Search for the cell housing the specified text and yield its [X, Y] center coordinate. 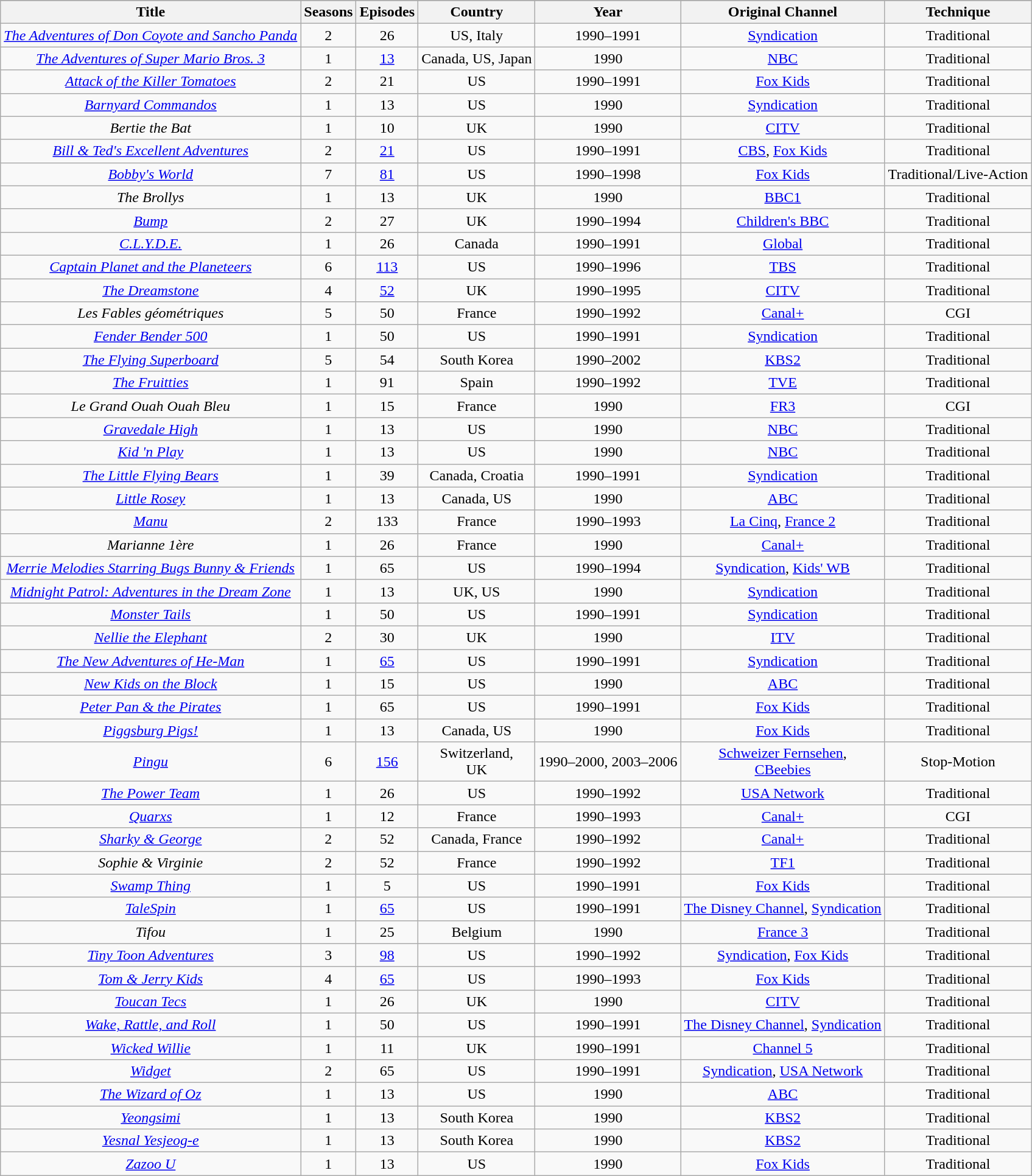
Wicked Willie [151, 1048]
Year [608, 12]
UK, US [477, 591]
1990–1995 [608, 290]
Manu [151, 522]
C.L.Y.D.E. [151, 243]
7 [329, 174]
54 [387, 360]
Stop-Motion [958, 762]
Midnight Patrol: Adventures in the Dream Zone [151, 591]
Bertie the Bat [151, 128]
39 [387, 475]
Canada, Croatia [477, 475]
Les Fables géométriques [151, 313]
Attack of the Killer Tomatoes [151, 82]
Zazoo U [151, 1164]
Syndication, Kids' WB [783, 568]
The New Adventures of He-Man [151, 660]
1990–1996 [608, 267]
France 3 [783, 932]
Merrie Melodies Starring Bugs Bunny & Friends [151, 568]
12 [387, 816]
Barnyard Commandos [151, 105]
Captain Planet and the Planeteers [151, 267]
Marianne 1ère [151, 545]
The Dreamstone [151, 290]
Little Rosey [151, 499]
3 [329, 955]
10 [387, 128]
Le Grand Ouah Ouah Bleu [151, 406]
Original Channel [783, 12]
Fender Bender 500 [151, 337]
11 [387, 1048]
Bill & Ted's Excellent Adventures [151, 151]
Widget [151, 1071]
113 [387, 267]
98 [387, 955]
FR3 [783, 406]
Canada [477, 243]
Piggsburg Pigs! [151, 730]
Technique [958, 12]
Switzerland,UK [477, 762]
Peter Pan & the Pirates [151, 707]
1990–2000, 2003–2006 [608, 762]
Belgium [477, 932]
The Fruitties [151, 383]
Episodes [387, 12]
Wake, Rattle, and Roll [151, 1024]
Quarxs [151, 816]
USA Network [783, 793]
The Flying Superboard [151, 360]
ITV [783, 637]
156 [387, 762]
Syndication, Fox Kids [783, 955]
Title [151, 12]
1990–2002 [608, 360]
1990–1998 [608, 174]
Sophie & Virginie [151, 863]
Yeongsimi [151, 1118]
TaleSpin [151, 909]
The Brollys [151, 197]
30 [387, 637]
Country [477, 12]
La Cinq, France 2 [783, 522]
Channel 5 [783, 1048]
Children's BBC [783, 220]
Gravedale High [151, 429]
Seasons [329, 12]
27 [387, 220]
Global [783, 243]
TF1 [783, 863]
TVE [783, 383]
91 [387, 383]
Nellie the Elephant [151, 637]
The Wizard of Oz [151, 1094]
Schweizer Fernsehen,CBeebies [783, 762]
The Adventures of Super Mario Bros. 3 [151, 58]
BBC1 [783, 197]
US, Italy [477, 35]
TBS [783, 267]
Spain [477, 383]
Canada, US, Japan [477, 58]
81 [387, 174]
The Adventures of Don Coyote and Sancho Panda [151, 35]
Syndication, USA Network [783, 1071]
Monster Tails [151, 614]
CBS, Fox Kids [783, 151]
Kid 'n Play [151, 452]
Bump [151, 220]
The Power Team [151, 793]
133 [387, 522]
Tiny Toon Adventures [151, 955]
25 [387, 932]
Traditional/Live-Action [958, 174]
The Little Flying Bears [151, 475]
Sharky & George [151, 839]
Toucan Tecs [151, 1001]
Bobby's World [151, 174]
New Kids on the Block [151, 684]
Canada, France [477, 839]
Swamp Thing [151, 886]
Tom & Jerry Kids [151, 978]
Tifou [151, 932]
Pingu [151, 762]
Yesnal Yesjeog-e [151, 1141]
